Pinpoint the cell where the given text exists, returning its (x, y) midpoint coordinate. 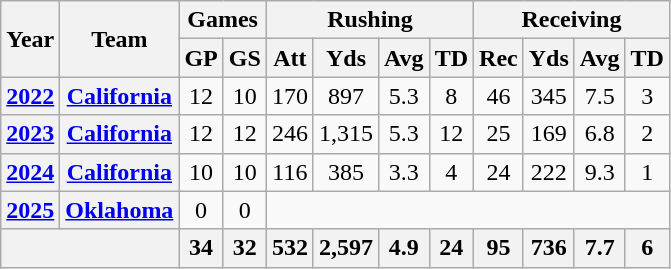
Rushing (370, 20)
736 (548, 248)
34 (201, 248)
1 (647, 172)
3.3 (404, 172)
2023 (30, 134)
4.9 (404, 248)
222 (548, 172)
Oklahoma (120, 210)
169 (548, 134)
4 (451, 172)
532 (290, 248)
Att (290, 58)
897 (346, 96)
Team (120, 39)
345 (548, 96)
25 (499, 134)
6.8 (600, 134)
8 (451, 96)
GP (201, 58)
7.5 (600, 96)
32 (244, 248)
Year (30, 39)
Rec (499, 58)
2025 (30, 210)
Receiving (572, 20)
2 (647, 134)
116 (290, 172)
GS (244, 58)
2,597 (346, 248)
6 (647, 248)
246 (290, 134)
170 (290, 96)
46 (499, 96)
2024 (30, 172)
3 (647, 96)
385 (346, 172)
Games (222, 20)
7.7 (600, 248)
9.3 (600, 172)
1,315 (346, 134)
2022 (30, 96)
95 (499, 248)
